Scan for the cell matching the given text and deliver its (X, Y) coordinate at center. 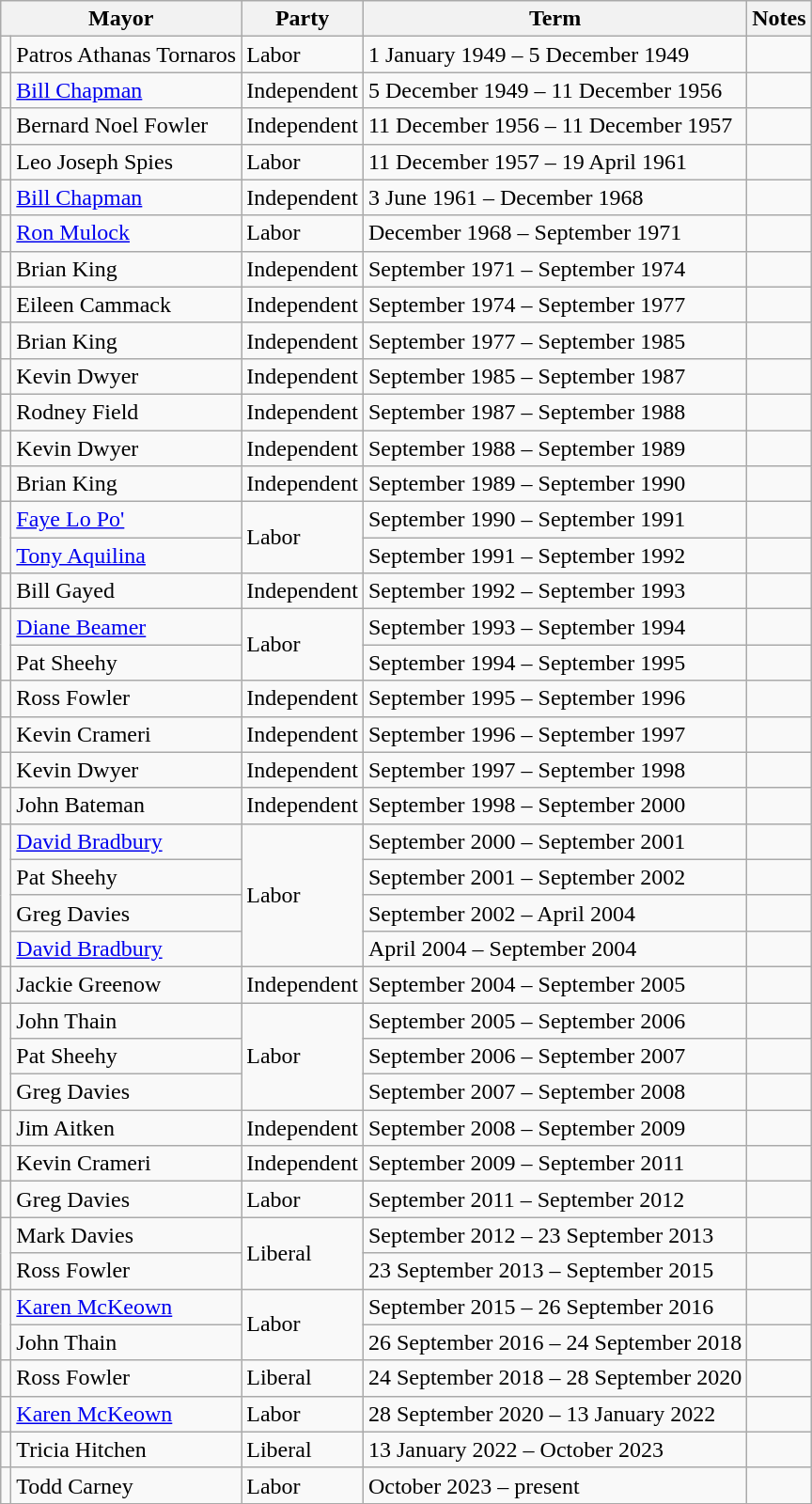
23 September 2013 – September 2015 (554, 1271)
September 1987 – September 1988 (554, 412)
Diane Beamer (126, 627)
3 June 1961 – December 1968 (554, 197)
September 2008 – September 2009 (554, 1128)
September 2011 – September 2012 (554, 1199)
October 2023 – present (554, 1485)
September 2002 – April 2004 (554, 913)
Mark Davies (126, 1235)
Bill Gayed (126, 591)
September 2009 – September 2011 (554, 1164)
11 December 1957 – 19 April 1961 (554, 162)
September 2006 – September 2007 (554, 1057)
September 1988 – September 1989 (554, 448)
September 1990 – September 1991 (554, 520)
Patros Athanas Tornaros (126, 55)
Mayor (121, 19)
26 September 2016 – 24 September 2018 (554, 1342)
24 September 2018 – 28 September 2020 (554, 1378)
September 1998 – September 2000 (554, 806)
Faye Lo Po' (126, 520)
September 1997 – September 1998 (554, 770)
September 1971 – September 1974 (554, 269)
1 January 1949 – 5 December 1949 (554, 55)
September 1993 – September 1994 (554, 627)
September 2007 – September 2008 (554, 1092)
Tricia Hitchen (126, 1449)
Tony Aquilina (126, 556)
September 1974 – September 1977 (554, 305)
September 1994 – September 1995 (554, 663)
September 1989 – September 1990 (554, 484)
September 2015 – 26 September 2016 (554, 1307)
September 1985 – September 1987 (554, 376)
September 1977 – September 1985 (554, 340)
September 2005 – September 2006 (554, 1020)
Jim Aitken (126, 1128)
Term (554, 19)
Jackie Greenow (126, 984)
December 1968 – September 1971 (554, 233)
September 1996 – September 1997 (554, 734)
John Bateman (126, 806)
11 December 1956 – 11 December 1957 (554, 126)
Notes (779, 19)
Leo Joseph Spies (126, 162)
September 1992 – September 1993 (554, 591)
Party (303, 19)
Ron Mulock (126, 233)
September 2012 – 23 September 2013 (554, 1235)
Bernard Noel Fowler (126, 126)
September 2001 – September 2002 (554, 877)
5 December 1949 – 11 December 1956 (554, 90)
April 2004 – September 2004 (554, 948)
September 1995 – September 1996 (554, 698)
28 September 2020 – 13 January 2022 (554, 1414)
September 2004 – September 2005 (554, 984)
Rodney Field (126, 412)
13 January 2022 – October 2023 (554, 1449)
Todd Carney (126, 1485)
Eileen Cammack (126, 305)
September 1991 – September 1992 (554, 556)
September 2000 – September 2001 (554, 841)
